Provide the (x, y) coordinate of the cell's center where the given text is located.  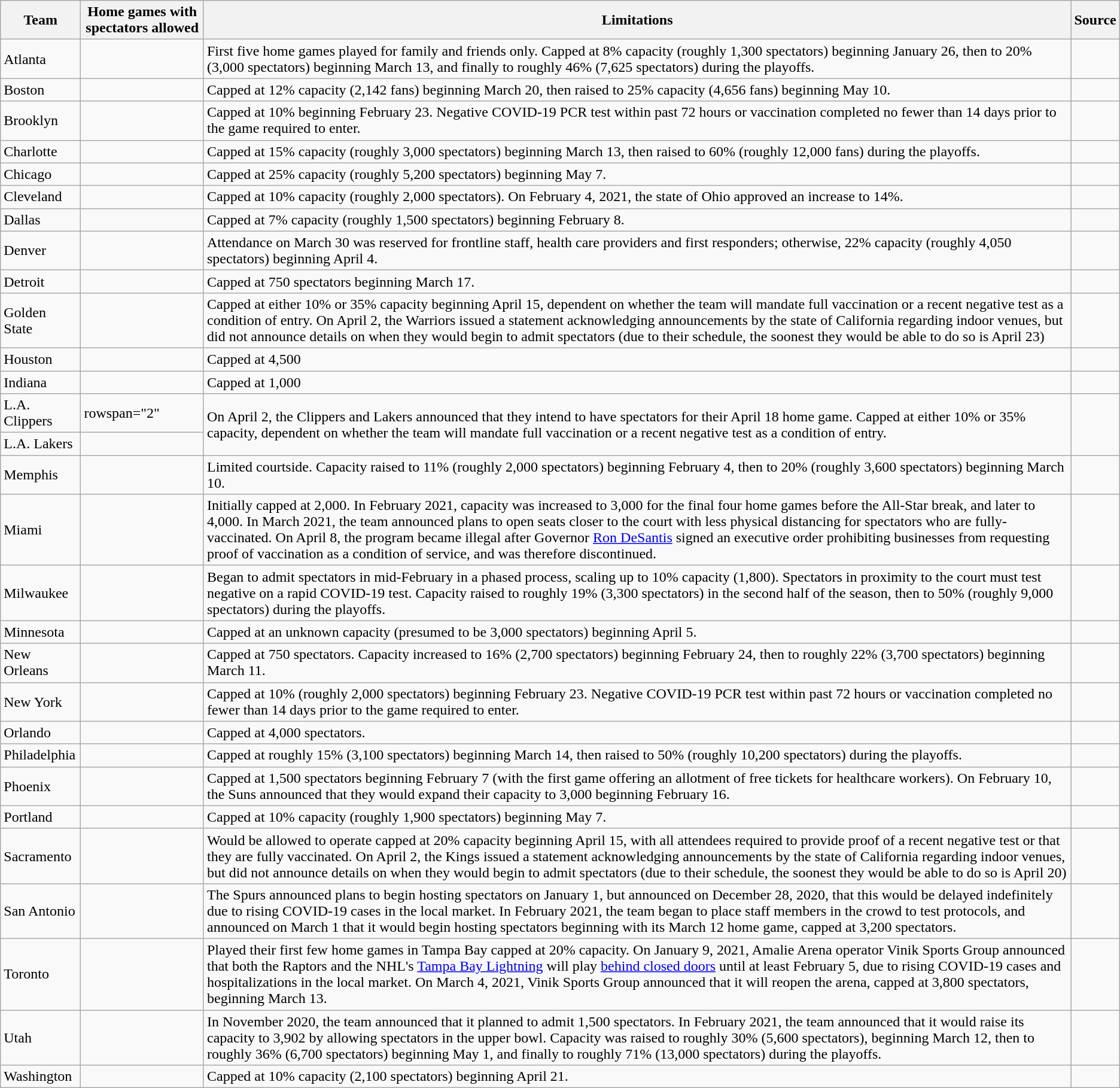
Miami (41, 530)
Houston (41, 359)
Chicago (41, 174)
Indiana (41, 382)
Limited courtside. Capacity raised to 11% (roughly 2,000 spectators) beginning February 4, then to 20% (roughly 3,600 spectators) beginning March 10. (637, 475)
Cleveland (41, 197)
Denver (41, 250)
Atlanta (41, 59)
Washington (41, 1077)
Detroit (41, 281)
Team (41, 20)
Dallas (41, 220)
Capped at 10% capacity (roughly 1,900 spectators) beginning May 7. (637, 817)
Charlotte (41, 151)
Phoenix (41, 786)
Memphis (41, 475)
Capped at 12% capacity (2,142 fans) beginning March 20, then raised to 25% capacity (4,656 fans) beginning May 10. (637, 90)
Capped at 4,500 (637, 359)
Toronto (41, 974)
Sacramento (41, 856)
L.A. Lakers (41, 444)
Capped at roughly 15% (3,100 spectators) beginning March 14, then raised to 50% (roughly 10,200 spectators) during the playoffs. (637, 755)
San Antonio (41, 911)
Source (1095, 20)
New Orleans (41, 663)
rowspan="2" (142, 413)
L.A. Clippers (41, 413)
Golden State (41, 320)
Brooklyn (41, 121)
Capped at 25% capacity (roughly 5,200 spectators) beginning May 7. (637, 174)
Capped at 10% capacity (roughly 2,000 spectators). On February 4, 2021, the state of Ohio approved an increase to 14%. (637, 197)
New York (41, 701)
Minnesota (41, 632)
Capped at 7% capacity (roughly 1,500 spectators) beginning February 8. (637, 220)
Capped at 1,000 (637, 382)
Home games with spectators allowed (142, 20)
Capped at an unknown capacity (presumed to be 3,000 spectators) beginning April 5. (637, 632)
Utah (41, 1038)
Philadelphia (41, 755)
Portland (41, 817)
Capped at 750 spectators beginning March 17. (637, 281)
Capped at 4,000 spectators. (637, 733)
Limitations (637, 20)
Boston (41, 90)
Milwaukee (41, 593)
Capped at 15% capacity (roughly 3,000 spectators) beginning March 13, then raised to 60% (roughly 12,000 fans) during the playoffs. (637, 151)
Capped at 10% capacity (2,100 spectators) beginning April 21. (637, 1077)
Orlando (41, 733)
